Identify which cell holds the provided text, then report its (X, Y) central coordinate. 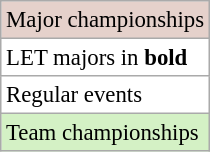
Team championships (106, 133)
Regular events (106, 95)
Major championships (106, 20)
LET majors in bold (106, 58)
